Locate the cell with the specified text and output its (X, Y) center coordinate. 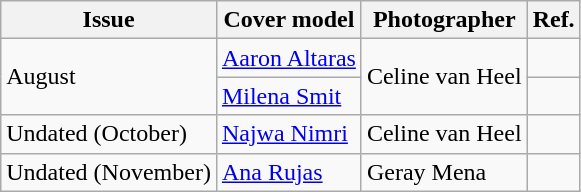
Ana Rujas (288, 172)
Undated (October) (109, 134)
Ref. (554, 20)
Geray Mena (444, 172)
August (109, 77)
Cover model (288, 20)
Photographer (444, 20)
Undated (November) (109, 172)
Najwa Nimri (288, 134)
Aaron Altaras (288, 58)
Issue (109, 20)
Milena Smit (288, 96)
